Pinpoint the cell where the given text exists, returning its [X, Y] midpoint coordinate. 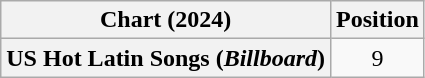
9 [378, 58]
Position [378, 20]
US Hot Latin Songs (Billboard) [166, 58]
Chart (2024) [166, 20]
